Return the (x, y) coordinate for the center point of the cell that contains the specified text.  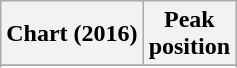
Chart (2016) (72, 34)
Peak position (189, 34)
